Return the (x, y) coordinate for the center point of the cell that contains the specified text.  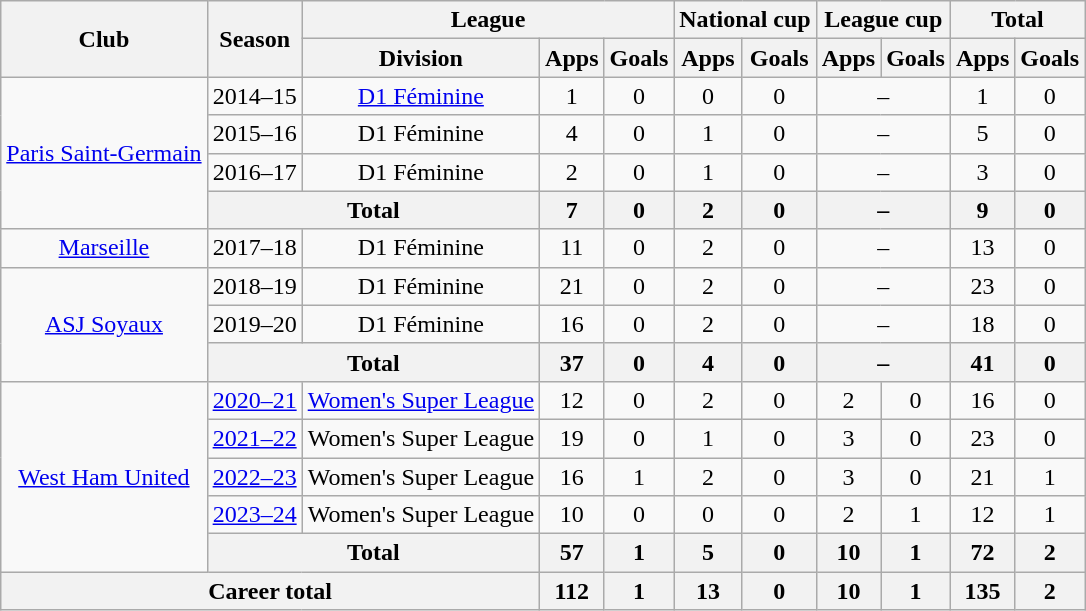
League (488, 20)
2021–22 (254, 438)
19 (572, 438)
2023–24 (254, 515)
2015–16 (254, 134)
37 (572, 362)
7 (572, 210)
ASJ Soyaux (104, 324)
Marseille (104, 248)
2014–15 (254, 96)
Career total (270, 591)
National cup (745, 20)
2017–18 (254, 248)
League cup (883, 20)
West Ham United (104, 476)
11 (572, 248)
112 (572, 591)
135 (982, 591)
2018–19 (254, 286)
9 (982, 210)
2022–23 (254, 477)
41 (982, 362)
72 (982, 553)
2019–20 (254, 324)
Club (104, 39)
57 (572, 553)
2016–17 (254, 172)
Paris Saint-Germain (104, 153)
Division (420, 58)
Season (254, 39)
18 (982, 324)
2020–21 (254, 400)
